Output the [x, y] coordinate of the center of the cell containing the given text.  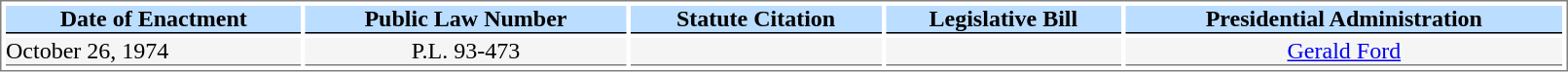
Legislative Bill [1003, 19]
October 26, 1974 [154, 52]
Date of Enactment [154, 19]
Presidential Administration [1344, 19]
Public Law Number [465, 19]
Gerald Ford [1344, 52]
Statute Citation [755, 19]
P.L. 93-473 [465, 52]
